Return [X, Y] of the center of cell containing provided text 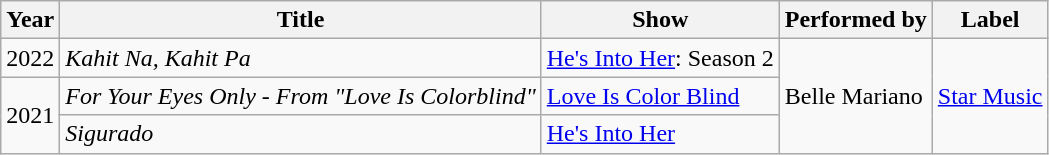
Performed by [856, 20]
2022 [30, 58]
Kahit Na, Kahit Pa [300, 58]
2021 [30, 115]
Show [660, 20]
Belle Mariano [856, 96]
He's Into Her: Season 2 [660, 58]
Year [30, 20]
Love Is Color Blind [660, 96]
For Your Eyes Only - From "Love Is Colorblind" [300, 96]
Sigurado [300, 134]
Label [990, 20]
Title [300, 20]
Star Music [990, 96]
He's Into Her [660, 134]
